Identify which cell holds the provided text, then report its (X, Y) central coordinate. 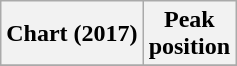
Chart (2017) (72, 34)
Peakposition (189, 34)
